Find where the given text appears and provide that cell's center as (x, y) coordinate. 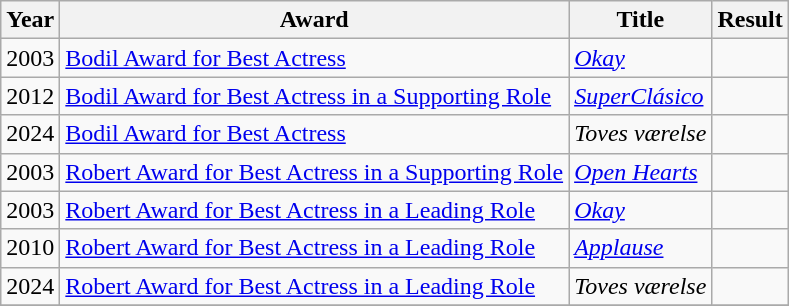
Award (314, 20)
2012 (30, 96)
Result (750, 20)
Title (640, 20)
Robert Award for Best Actress in a Supporting Role (314, 172)
Open Hearts (640, 172)
Bodil Award for Best Actress in a Supporting Role (314, 96)
2010 (30, 248)
SuperClásico (640, 96)
Applause (640, 248)
Year (30, 20)
